Detect which cell encompasses the target text, then output its (x, y) center coordinate. 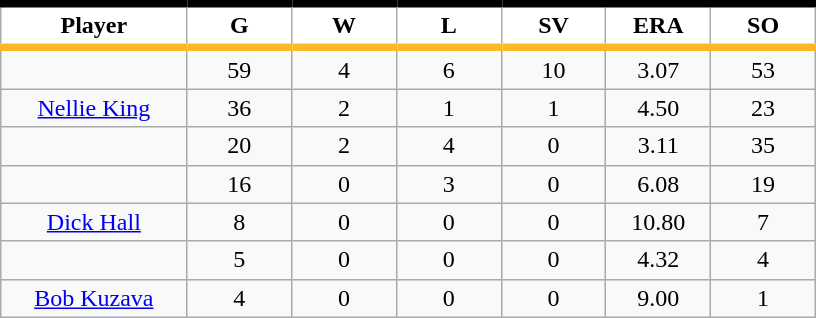
4.50 (658, 108)
4.32 (658, 260)
SV (554, 26)
16 (240, 184)
36 (240, 108)
59 (240, 68)
5 (240, 260)
3 (448, 184)
9.00 (658, 298)
G (240, 26)
L (448, 26)
23 (764, 108)
Player (94, 26)
10 (554, 68)
6.08 (658, 184)
7 (764, 222)
10.80 (658, 222)
3.11 (658, 146)
6 (448, 68)
53 (764, 68)
SO (764, 26)
19 (764, 184)
Bob Kuzava (94, 298)
20 (240, 146)
8 (240, 222)
W (344, 26)
35 (764, 146)
3.07 (658, 68)
ERA (658, 26)
Nellie King (94, 108)
Dick Hall (94, 222)
